Return [X, Y] of the center of cell containing provided text 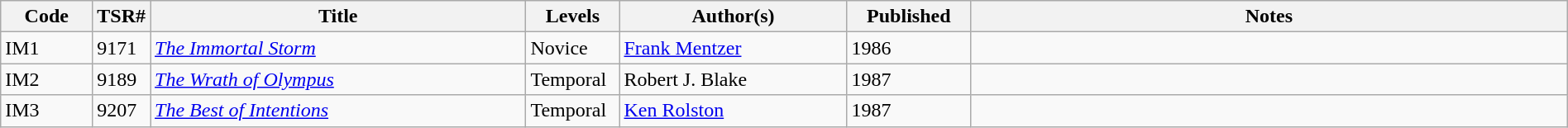
Levels [572, 17]
Notes [1269, 17]
1986 [908, 48]
Code [46, 17]
The Immortal Storm [338, 48]
Author(s) [733, 17]
Ken Rolston [733, 111]
Novice [572, 48]
The Wrath of Olympus [338, 79]
9171 [122, 48]
Published [908, 17]
TSR# [122, 17]
IM1 [46, 48]
Frank Mentzer [733, 48]
Robert J. Blake [733, 79]
9189 [122, 79]
IM2 [46, 79]
Title [338, 17]
IM3 [46, 111]
9207 [122, 111]
The Best of Intentions [338, 111]
